Find where the given text appears and provide that cell's center as (x, y) coordinate. 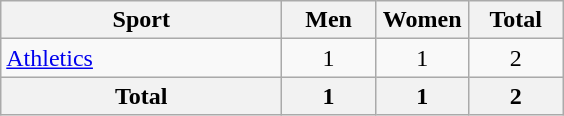
Women (422, 20)
Sport (142, 20)
Athletics (142, 58)
Men (329, 20)
